Identify which cell holds the provided text, then report its (X, Y) central coordinate. 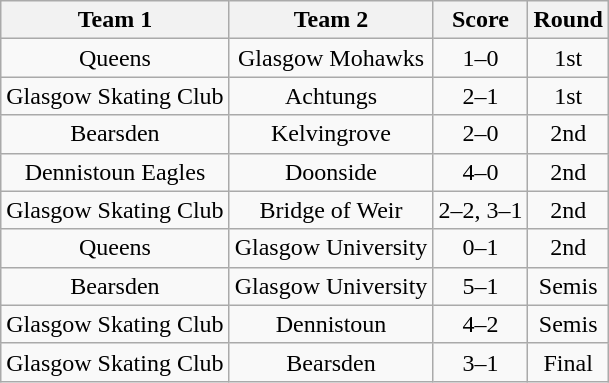
Bridge of Weir (331, 210)
Final (568, 362)
Dennistoun (331, 324)
Achtungs (331, 96)
Round (568, 20)
1–0 (480, 58)
2–0 (480, 134)
Dennistoun Eagles (115, 172)
0–1 (480, 248)
Doonside (331, 172)
3–1 (480, 362)
Team 1 (115, 20)
Team 2 (331, 20)
Kelvingrove (331, 134)
2–1 (480, 96)
4–2 (480, 324)
2–2, 3–1 (480, 210)
Glasgow Mohawks (331, 58)
4–0 (480, 172)
Score (480, 20)
5–1 (480, 286)
